Provide the (x, y) coordinate of the cell's center where the given text is located.  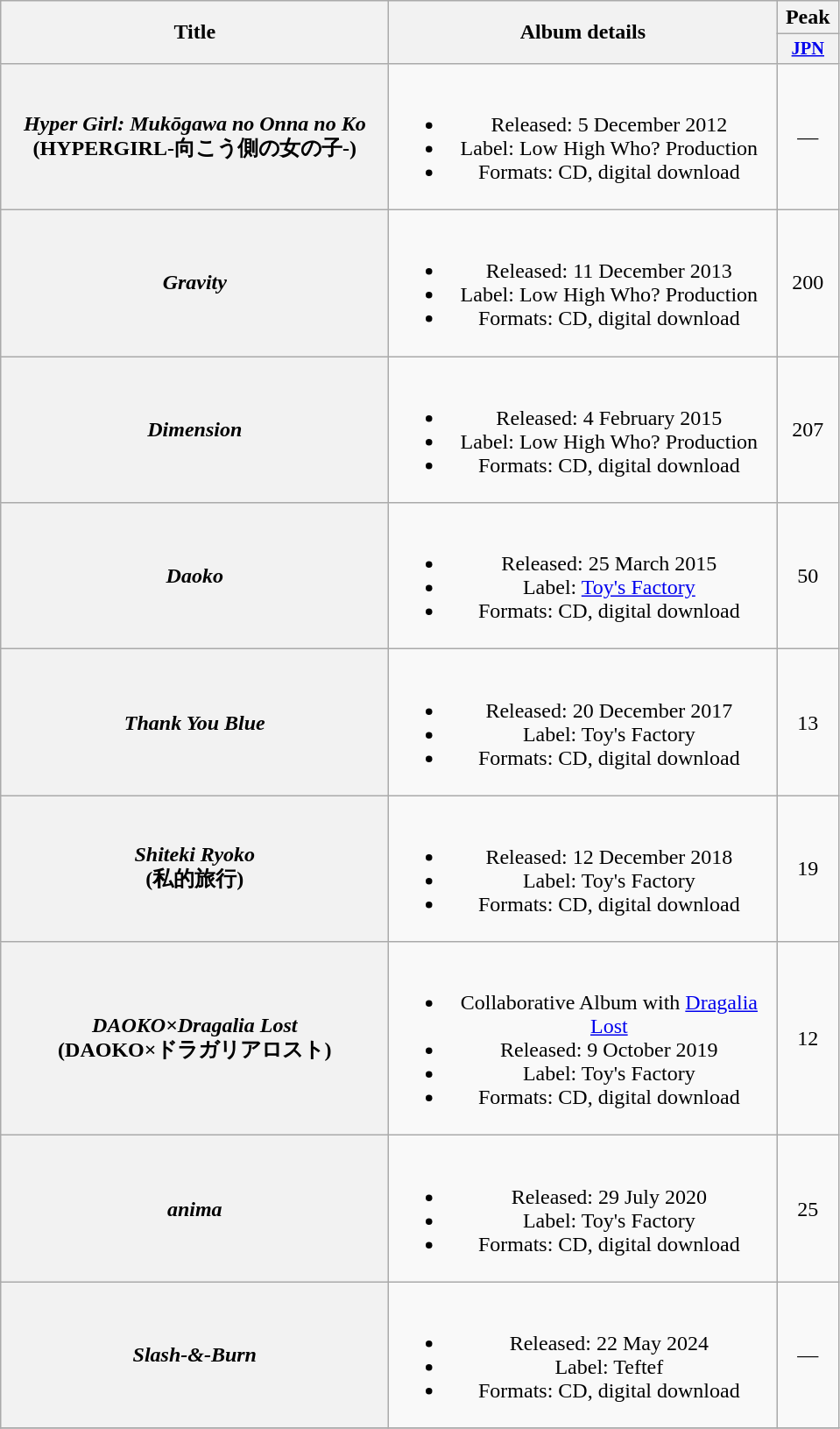
Released: 22 May 2024Label: TeftefFormats: CD, digital download (583, 1355)
200 (808, 284)
Shiteki Ryoko(私的旅行) (194, 869)
DAOKO×Dragalia Lost(DAOKO×ドラガリアロスト) (194, 1039)
Released: 20 December 2017Label: Toy's FactoryFormats: CD, digital download (583, 722)
Released: 29 July 2020Label: Toy's FactoryFormats: CD, digital download (583, 1209)
13 (808, 722)
Thank You Blue (194, 722)
JPN (808, 49)
50 (808, 577)
Hyper Girl: Mukōgawa no Onna no Ko(HYPERGIRL-向こう側の女の子-) (194, 137)
Gravity (194, 284)
Peak (808, 18)
Released: 4 February 2015Label: Low High Who? ProductionFormats: CD, digital download (583, 429)
Released: 11 December 2013Label: Low High Who? ProductionFormats: CD, digital download (583, 284)
Title (194, 32)
anima (194, 1209)
Released: 5 December 2012Label: Low High Who? ProductionFormats: CD, digital download (583, 137)
Released: 12 December 2018Label: Toy's FactoryFormats: CD, digital download (583, 869)
Collaborative Album with Dragalia LostReleased: 9 October 2019Label: Toy's FactoryFormats: CD, digital download (583, 1039)
Daoko (194, 577)
12 (808, 1039)
25 (808, 1209)
Dimension (194, 429)
207 (808, 429)
19 (808, 869)
Album details (583, 32)
Slash-&-Burn (194, 1355)
Released: 25 March 2015Label: Toy's FactoryFormats: CD, digital download (583, 577)
